Return the (x, y) coordinate for the center point of the cell that contains the specified text.  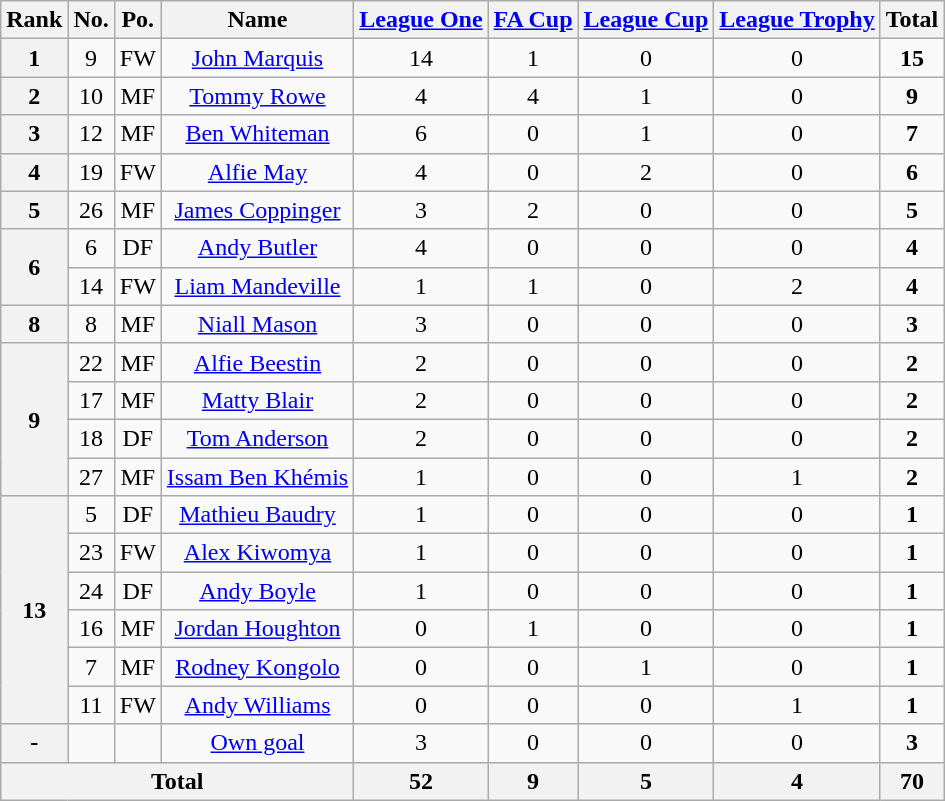
Ben Whiteman (257, 134)
League Cup (646, 20)
Alfie May (257, 172)
Mathieu Baudry (257, 515)
22 (91, 362)
Jordan Houghton (257, 629)
15 (912, 58)
John Marquis (257, 58)
27 (91, 477)
70 (912, 781)
- (34, 743)
12 (91, 134)
Tommy Rowe (257, 96)
23 (91, 553)
10 (91, 96)
17 (91, 400)
26 (91, 210)
Liam Mandeville (257, 286)
Niall Mason (257, 324)
Alex Kiwomya (257, 553)
Andy Williams (257, 705)
League One (421, 20)
Rank (34, 20)
52 (421, 781)
Andy Boyle (257, 591)
Po. (138, 20)
19 (91, 172)
Issam Ben Khémis (257, 477)
FA Cup (533, 20)
Matty Blair (257, 400)
11 (91, 705)
Andy Butler (257, 248)
Alfie Beestin (257, 362)
No. (91, 20)
13 (34, 610)
Rodney Kongolo (257, 667)
League Trophy (797, 20)
Tom Anderson (257, 438)
Own goal (257, 743)
24 (91, 591)
Name (257, 20)
16 (91, 629)
James Coppinger (257, 210)
18 (91, 438)
